Search for the cell housing the specified text and yield its [x, y] center coordinate. 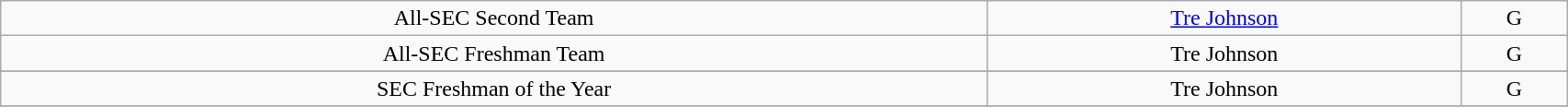
All-SEC Freshman Team [494, 53]
SEC Freshman of the Year [494, 89]
All-SEC Second Team [494, 18]
